Search for the cell housing the specified text and yield its [x, y] center coordinate. 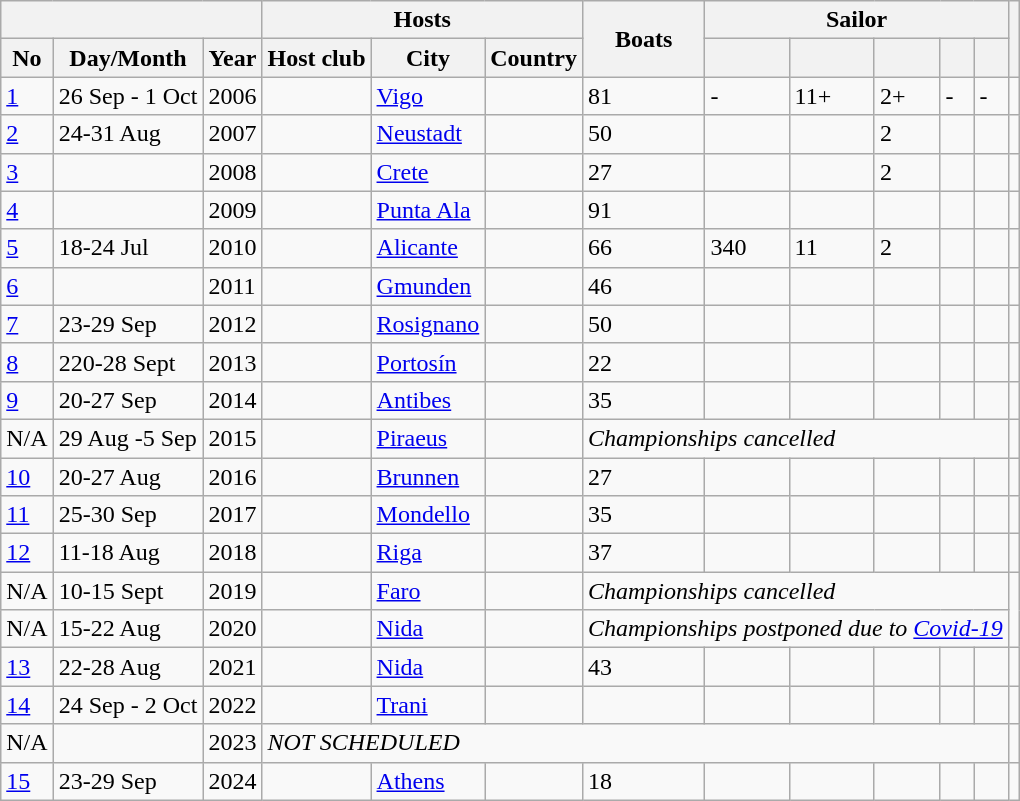
2006 [232, 96]
Hosts [422, 20]
2021 [232, 667]
5 [27, 248]
Sailor [856, 20]
2019 [232, 591]
10 [27, 477]
26 Sep - 1 Oct [128, 96]
7 [27, 324]
2015 [232, 438]
2013 [232, 362]
2010 [232, 248]
Athens [428, 781]
91 [643, 210]
Alicante [428, 248]
Faro [428, 591]
2020 [232, 629]
24 Sep - 2 Oct [128, 705]
Rosignano [428, 324]
2012 [232, 324]
Punta Ala [428, 210]
Brunnen [428, 477]
81 [643, 96]
Mondello [428, 515]
15-22 Aug [128, 629]
340 [747, 248]
Host club [316, 58]
Day/Month [128, 58]
No [27, 58]
Vigo [428, 96]
12 [27, 553]
11+ [832, 96]
22 [643, 362]
Piraeus [428, 438]
11-18 Aug [128, 553]
2024 [232, 781]
43 [643, 667]
Country [534, 58]
29 Aug -5 Sep [128, 438]
Year [232, 58]
Neustadt [428, 134]
Championships postponed due to Covid-19 [795, 629]
2022 [232, 705]
Riga [428, 553]
2016 [232, 477]
4 [27, 210]
2007 [232, 134]
24-31 Aug [128, 134]
6 [27, 286]
15 [27, 781]
2+ [906, 96]
9 [27, 400]
10-15 Sept [128, 591]
22-28 Aug [128, 667]
Boats [643, 39]
18 [643, 781]
2018 [232, 553]
2009 [232, 210]
3 [27, 172]
Portosín [428, 362]
46 [643, 286]
13 [27, 667]
14 [27, 705]
2023 [232, 743]
Trani [428, 705]
2017 [232, 515]
20-27 Sep [128, 400]
8 [27, 362]
25-30 Sep [128, 515]
66 [643, 248]
18-24 Jul [128, 248]
2011 [232, 286]
2008 [232, 172]
2014 [232, 400]
Crete [428, 172]
City [428, 58]
20-27 Aug [128, 477]
220-28 Sept [128, 362]
1 [27, 96]
Gmunden [428, 286]
Antibes [428, 400]
37 [643, 553]
NOT SCHEDULED [635, 743]
